Scan for the cell matching the given text and deliver its [x, y] coordinate at center. 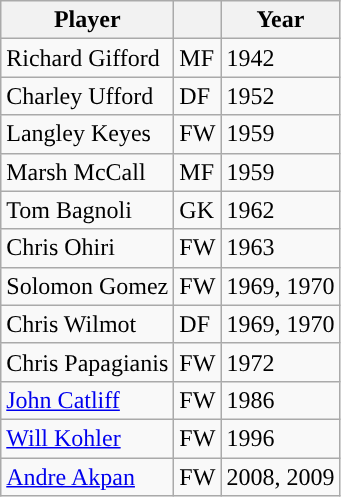
1952 [280, 96]
1996 [280, 438]
1942 [280, 58]
Player [88, 20]
2008, 2009 [280, 477]
Tom Bagnoli [88, 210]
1972 [280, 362]
Richard Gifford [88, 58]
Charley Ufford [88, 96]
1986 [280, 400]
1962 [280, 210]
Chris Ohiri [88, 248]
John Catliff [88, 400]
Marsh McCall [88, 172]
Andre Akpan [88, 477]
Chris Papagianis [88, 362]
1963 [280, 248]
Chris Wilmot [88, 324]
Year [280, 20]
Langley Keyes [88, 134]
Will Kohler [88, 438]
GK [198, 210]
Solomon Gomez [88, 286]
